Scan for the cell matching the given text and deliver its (X, Y) coordinate at center. 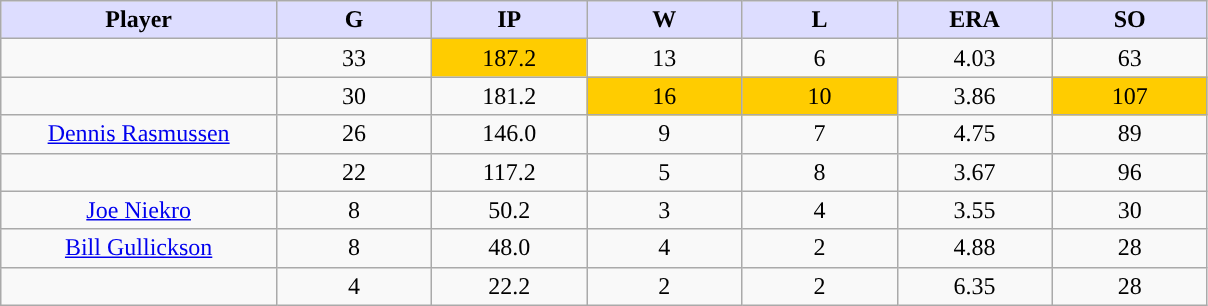
L (820, 20)
50.2 (510, 210)
7 (820, 134)
9 (664, 134)
146.0 (510, 134)
22 (354, 172)
IP (510, 20)
Bill Gullickson (139, 248)
107 (1130, 96)
117.2 (510, 172)
4.03 (974, 58)
22.2 (510, 286)
13 (664, 58)
W (664, 20)
3.67 (974, 172)
G (354, 20)
63 (1130, 58)
6 (820, 58)
16 (664, 96)
89 (1130, 134)
181.2 (510, 96)
5 (664, 172)
6.35 (974, 286)
Joe Niekro (139, 210)
48.0 (510, 248)
187.2 (510, 58)
SO (1130, 20)
ERA (974, 20)
96 (1130, 172)
10 (820, 96)
33 (354, 58)
3 (664, 210)
Dennis Rasmussen (139, 134)
Player (139, 20)
4.88 (974, 248)
4.75 (974, 134)
3.55 (974, 210)
26 (354, 134)
3.86 (974, 96)
